Output the [x, y] coordinate of the center of the cell containing the given text.  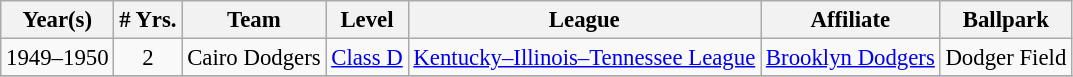
Affiliate [851, 20]
# Yrs. [148, 20]
Dodger Field [1006, 58]
Ballpark [1006, 20]
Year(s) [58, 20]
Level [367, 20]
Kentucky–Illinois–Tennessee League [584, 58]
Team [254, 20]
1949–1950 [58, 58]
Class D [367, 58]
Cairo Dodgers [254, 58]
Brooklyn Dodgers [851, 58]
League [584, 20]
2 [148, 58]
